Return (X, Y) of the center of cell containing provided text 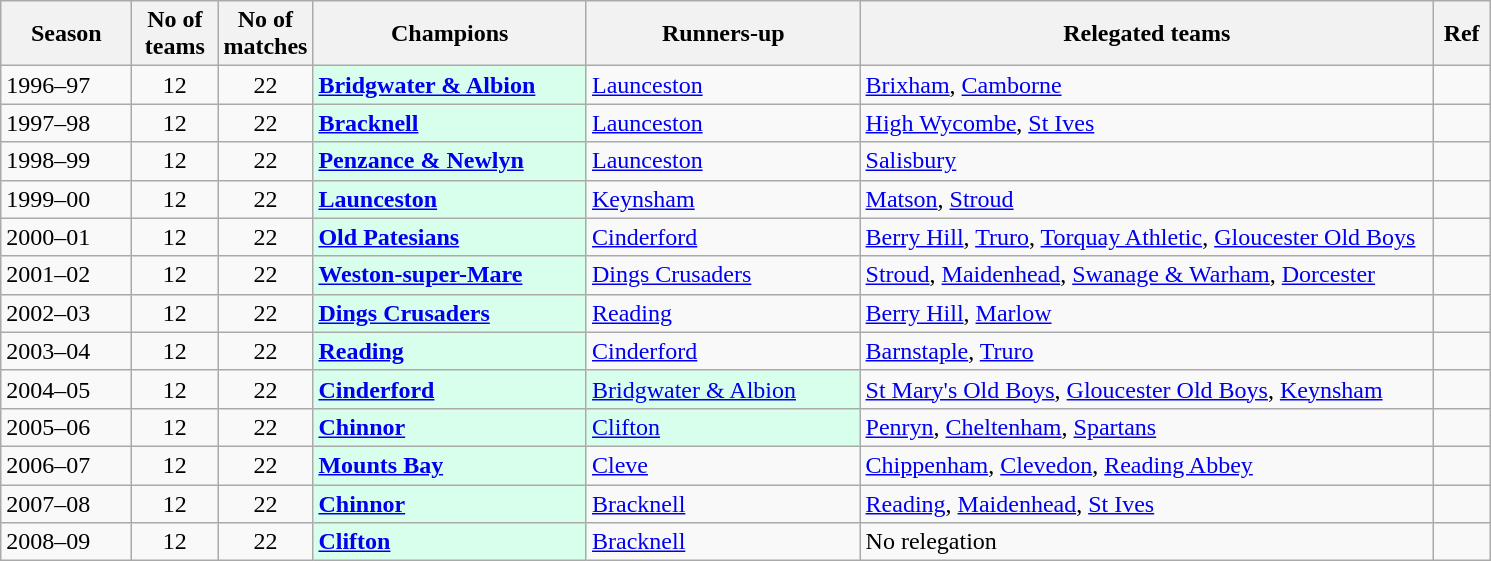
Brixham, Camborne (1147, 85)
2008–09 (66, 542)
Keynsham (723, 199)
Champions (450, 34)
Season (66, 34)
Relegated teams (1147, 34)
No of matches (266, 34)
Chippenham, Clevedon, Reading Abbey (1147, 465)
Mounts Bay (450, 465)
2005–06 (66, 427)
Berry Hill, Marlow (1147, 313)
Penryn, Cheltenham, Spartans (1147, 427)
Runners-up (723, 34)
1999–00 (66, 199)
2003–04 (66, 351)
No of teams (175, 34)
Cleve (723, 465)
1996–97 (66, 85)
2002–03 (66, 313)
High Wycombe, St Ives (1147, 123)
Berry Hill, Truro, Torquay Athletic, Gloucester Old Boys (1147, 237)
1998–99 (66, 161)
2004–05 (66, 389)
Barnstaple, Truro (1147, 351)
Weston-super-Mare (450, 275)
St Mary's Old Boys, Gloucester Old Boys, Keynsham (1147, 389)
2001–02 (66, 275)
Stroud, Maidenhead, Swanage & Warham, Dorcester (1147, 275)
2000–01 (66, 237)
Salisbury (1147, 161)
Penzance & Newlyn (450, 161)
Old Patesians (450, 237)
Ref (1462, 34)
No relegation (1147, 542)
Matson, Stroud (1147, 199)
Reading, Maidenhead, St Ives (1147, 503)
1997–98 (66, 123)
2007–08 (66, 503)
2006–07 (66, 465)
